Return [x, y] of the center of cell containing provided text 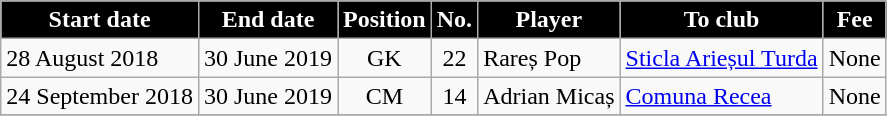
End date [268, 20]
Position [385, 20]
Adrian Micaș [549, 96]
To club [722, 20]
Comuna Recea [722, 96]
Rareș Pop [549, 58]
Sticla Arieșul Turda [722, 58]
Player [549, 20]
14 [454, 96]
CM [385, 96]
24 September 2018 [100, 96]
GK [385, 58]
No. [454, 20]
Start date [100, 20]
28 August 2018 [100, 58]
22 [454, 58]
Fee [854, 20]
